Locate the cell with the specified text and output its [X, Y] center coordinate. 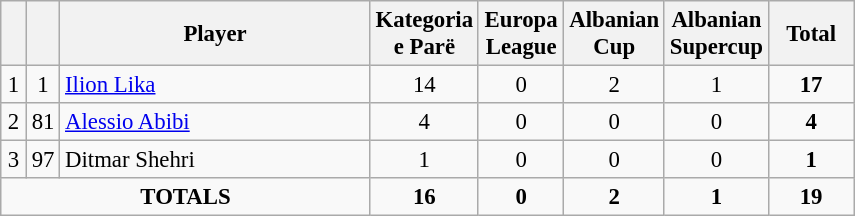
Ditmar Shehri [216, 160]
17 [811, 85]
Ilion Lika [216, 85]
Player [216, 34]
81 [42, 122]
19 [811, 197]
Alessio Abibi [216, 122]
Albanian Supercup [716, 34]
97 [42, 160]
14 [424, 85]
Total [811, 34]
Albanian Cup [614, 34]
Europa League [521, 34]
16 [424, 197]
Kategoria e Parë [424, 34]
TOTALS [186, 197]
3 [14, 160]
